For the text-containing cell, return its midpoint in [x, y] coordinate format. 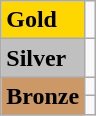
Silver [43, 58]
Gold [43, 20]
Bronze [43, 96]
